Find where the given text appears and provide that cell's center as [x, y] coordinate. 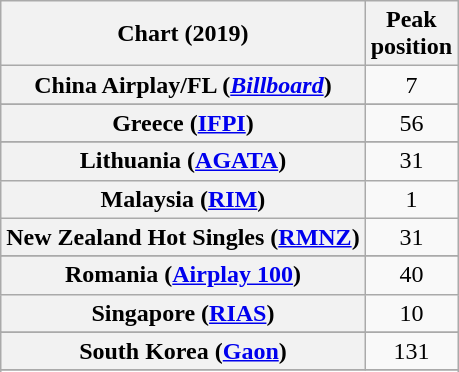
7 [411, 85]
40 [411, 275]
131 [411, 351]
Malaysia (RIM) [183, 199]
South Korea (Gaon) [183, 351]
1 [411, 199]
10 [411, 313]
56 [411, 123]
Greece (IFPI) [183, 123]
New Zealand Hot Singles (RMNZ) [183, 237]
Singapore (RIAS) [183, 313]
Chart (2019) [183, 34]
Romania (Airplay 100) [183, 275]
Lithuania (AGATA) [183, 161]
Peakposition [411, 34]
China Airplay/FL (Billboard) [183, 85]
